Return the [X, Y] coordinate for the center point of the cell that contains the specified text.  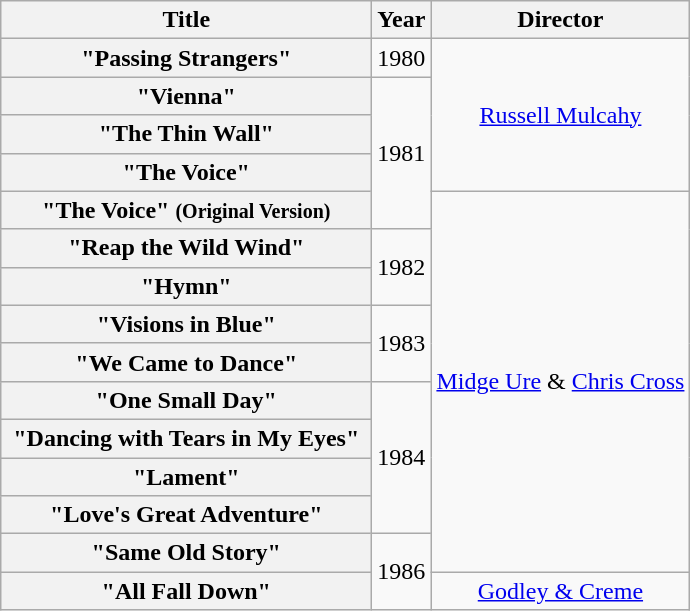
"Reap the Wild Wind" [186, 248]
1981 [402, 153]
1986 [402, 572]
"Hymn" [186, 286]
"Lament" [186, 477]
"Visions in Blue" [186, 324]
"Love's Great Adventure" [186, 515]
Year [402, 20]
"Vienna" [186, 96]
1983 [402, 343]
1980 [402, 58]
"Passing Strangers" [186, 58]
Godley & Creme [560, 591]
"We Came to Dance" [186, 362]
"Same Old Story" [186, 553]
"The Voice" [186, 172]
1984 [402, 457]
"The Voice" (Original Version) [186, 210]
"One Small Day" [186, 400]
Director [560, 20]
"All Fall Down" [186, 591]
Russell Mulcahy [560, 115]
Title [186, 20]
"The Thin Wall" [186, 134]
Midge Ure & Chris Cross [560, 382]
1982 [402, 267]
"Dancing with Tears in My Eyes" [186, 438]
